Locate the cell with the specified text and output its [x, y] center coordinate. 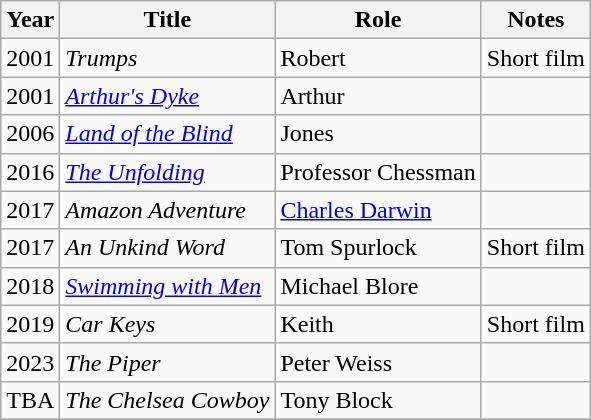
2016 [30, 172]
Role [378, 20]
Amazon Adventure [168, 210]
Charles Darwin [378, 210]
Michael Blore [378, 286]
Year [30, 20]
Title [168, 20]
Trumps [168, 58]
Robert [378, 58]
Swimming with Men [168, 286]
Jones [378, 134]
Keith [378, 324]
2006 [30, 134]
Arthur's Dyke [168, 96]
Peter Weiss [378, 362]
Professor Chessman [378, 172]
The Piper [168, 362]
Tom Spurlock [378, 248]
An Unkind Word [168, 248]
The Unfolding [168, 172]
The Chelsea Cowboy [168, 400]
2023 [30, 362]
Car Keys [168, 324]
Tony Block [378, 400]
Land of the Blind [168, 134]
Notes [536, 20]
Arthur [378, 96]
2018 [30, 286]
2019 [30, 324]
TBA [30, 400]
